Scan for the cell matching the given text and deliver its [x, y] coordinate at center. 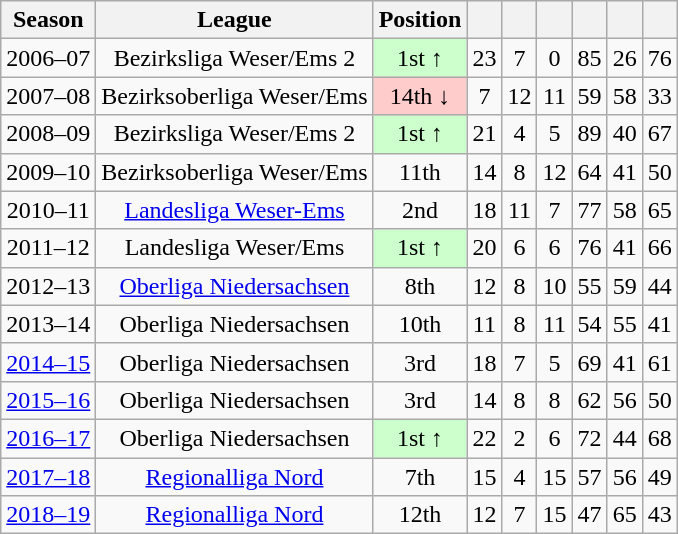
Season [48, 20]
2 [520, 438]
68 [660, 438]
77 [590, 210]
43 [660, 515]
57 [590, 477]
Landesliga Weser/Ems [234, 248]
62 [590, 400]
23 [484, 58]
2009–10 [48, 172]
40 [624, 134]
League [234, 20]
2006–07 [48, 58]
14th ↓ [420, 96]
2011–12 [48, 248]
67 [660, 134]
21 [484, 134]
33 [660, 96]
61 [660, 362]
Position [420, 20]
49 [660, 477]
54 [590, 324]
22 [484, 438]
10 [554, 286]
2017–18 [48, 477]
0 [554, 58]
2007–08 [48, 96]
11th [420, 172]
64 [590, 172]
12th [420, 515]
2nd [420, 210]
7th [420, 477]
2015–16 [48, 400]
2018–19 [48, 515]
2008–09 [48, 134]
85 [590, 58]
47 [590, 515]
89 [590, 134]
20 [484, 248]
69 [590, 362]
2010–11 [48, 210]
2013–14 [48, 324]
8th [420, 286]
10th [420, 324]
2016–17 [48, 438]
2012–13 [48, 286]
26 [624, 58]
Landesliga Weser-Ems [234, 210]
66 [660, 248]
2014–15 [48, 362]
72 [590, 438]
